Detect which cell encompasses the target text, then output its (x, y) center coordinate. 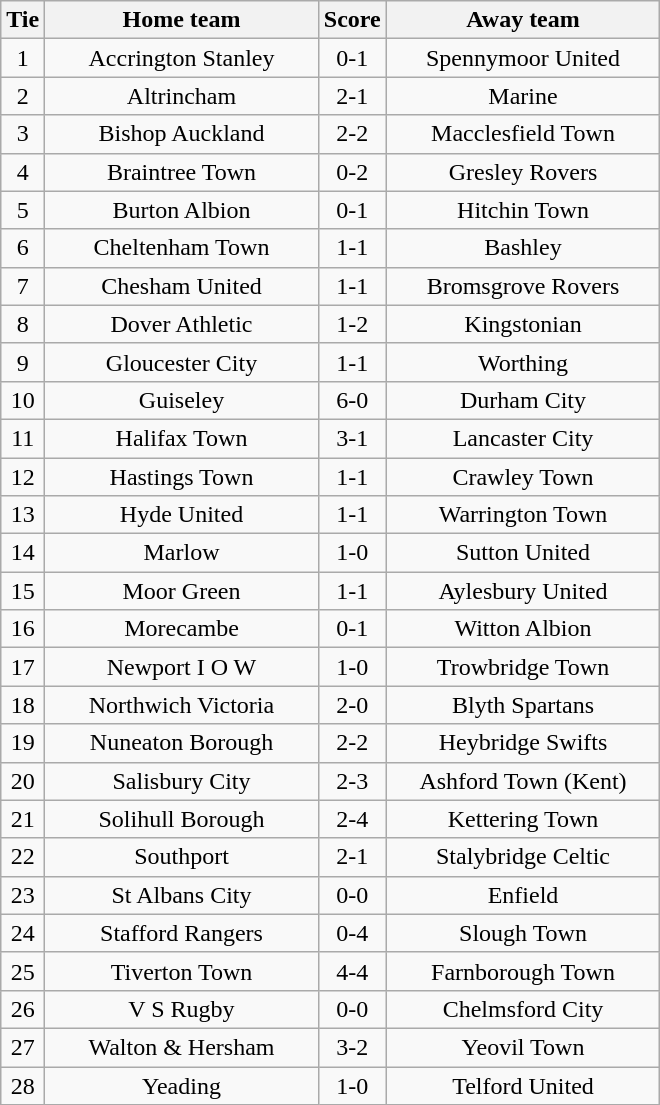
Crawley Town (523, 477)
11 (23, 438)
2 (23, 96)
Yeading (182, 1085)
Moor Green (182, 591)
4 (23, 172)
1-2 (352, 324)
19 (23, 743)
26 (23, 1009)
Farnborough Town (523, 971)
Tie (23, 20)
Hastings Town (182, 477)
12 (23, 477)
Durham City (523, 400)
Walton & Hersham (182, 1047)
Gloucester City (182, 362)
Tiverton Town (182, 971)
Trowbridge Town (523, 667)
Chelmsford City (523, 1009)
Marlow (182, 553)
Worthing (523, 362)
9 (23, 362)
0-4 (352, 933)
Cheltenham Town (182, 248)
3-1 (352, 438)
Guiseley (182, 400)
18 (23, 705)
8 (23, 324)
Bashley (523, 248)
Enfield (523, 895)
Away team (523, 20)
10 (23, 400)
V S Rugby (182, 1009)
Marine (523, 96)
28 (23, 1085)
0-2 (352, 172)
Blyth Spartans (523, 705)
2-4 (352, 819)
Yeovil Town (523, 1047)
Score (352, 20)
Northwich Victoria (182, 705)
Heybridge Swifts (523, 743)
Stalybridge Celtic (523, 857)
2-3 (352, 781)
Lancaster City (523, 438)
St Albans City (182, 895)
13 (23, 515)
Salisbury City (182, 781)
Southport (182, 857)
Nuneaton Borough (182, 743)
Spennymoor United (523, 58)
Macclesfield Town (523, 134)
Solihull Borough (182, 819)
16 (23, 629)
Bishop Auckland (182, 134)
14 (23, 553)
5 (23, 210)
Morecambe (182, 629)
Accrington Stanley (182, 58)
Chesham United (182, 286)
Stafford Rangers (182, 933)
Sutton United (523, 553)
21 (23, 819)
Telford United (523, 1085)
25 (23, 971)
Ashford Town (Kent) (523, 781)
Halifax Town (182, 438)
Kingstonian (523, 324)
Burton Albion (182, 210)
20 (23, 781)
6 (23, 248)
Warrington Town (523, 515)
Braintree Town (182, 172)
7 (23, 286)
Hitchin Town (523, 210)
Dover Athletic (182, 324)
Aylesbury United (523, 591)
22 (23, 857)
Gresley Rovers (523, 172)
6-0 (352, 400)
Hyde United (182, 515)
23 (23, 895)
17 (23, 667)
24 (23, 933)
1 (23, 58)
Home team (182, 20)
2-0 (352, 705)
Newport I O W (182, 667)
Altrincham (182, 96)
Witton Albion (523, 629)
Kettering Town (523, 819)
3 (23, 134)
27 (23, 1047)
4-4 (352, 971)
Slough Town (523, 933)
Bromsgrove Rovers (523, 286)
3-2 (352, 1047)
15 (23, 591)
